Output the (X, Y) coordinate of the center of the cell containing the given text.  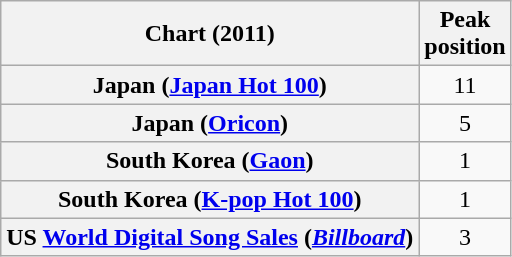
Japan (Japan Hot 100) (210, 85)
3 (465, 237)
Chart (2011) (210, 34)
11 (465, 85)
South Korea (Gaon) (210, 161)
5 (465, 123)
Peakposition (465, 34)
Japan (Oricon) (210, 123)
South Korea (K-pop Hot 100) (210, 199)
US World Digital Song Sales (Billboard) (210, 237)
